Identify which cell holds the provided text, then report its (X, Y) central coordinate. 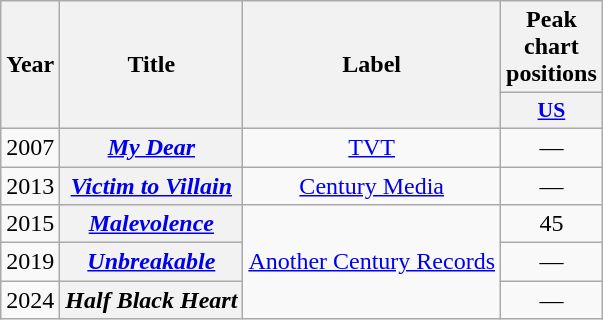
Century Media (372, 185)
My Dear (152, 147)
45 (552, 224)
2015 (30, 224)
Unbreakable (152, 262)
Malevolence (152, 224)
TVT (372, 147)
Peak chart positions (552, 47)
Half Black Heart (152, 300)
2007 (30, 147)
US (552, 111)
Year (30, 65)
Victim to Villain (152, 185)
2013 (30, 185)
Another Century Records (372, 262)
2024 (30, 300)
Title (152, 65)
Label (372, 65)
2019 (30, 262)
